Search for the cell housing the specified text and yield its [X, Y] center coordinate. 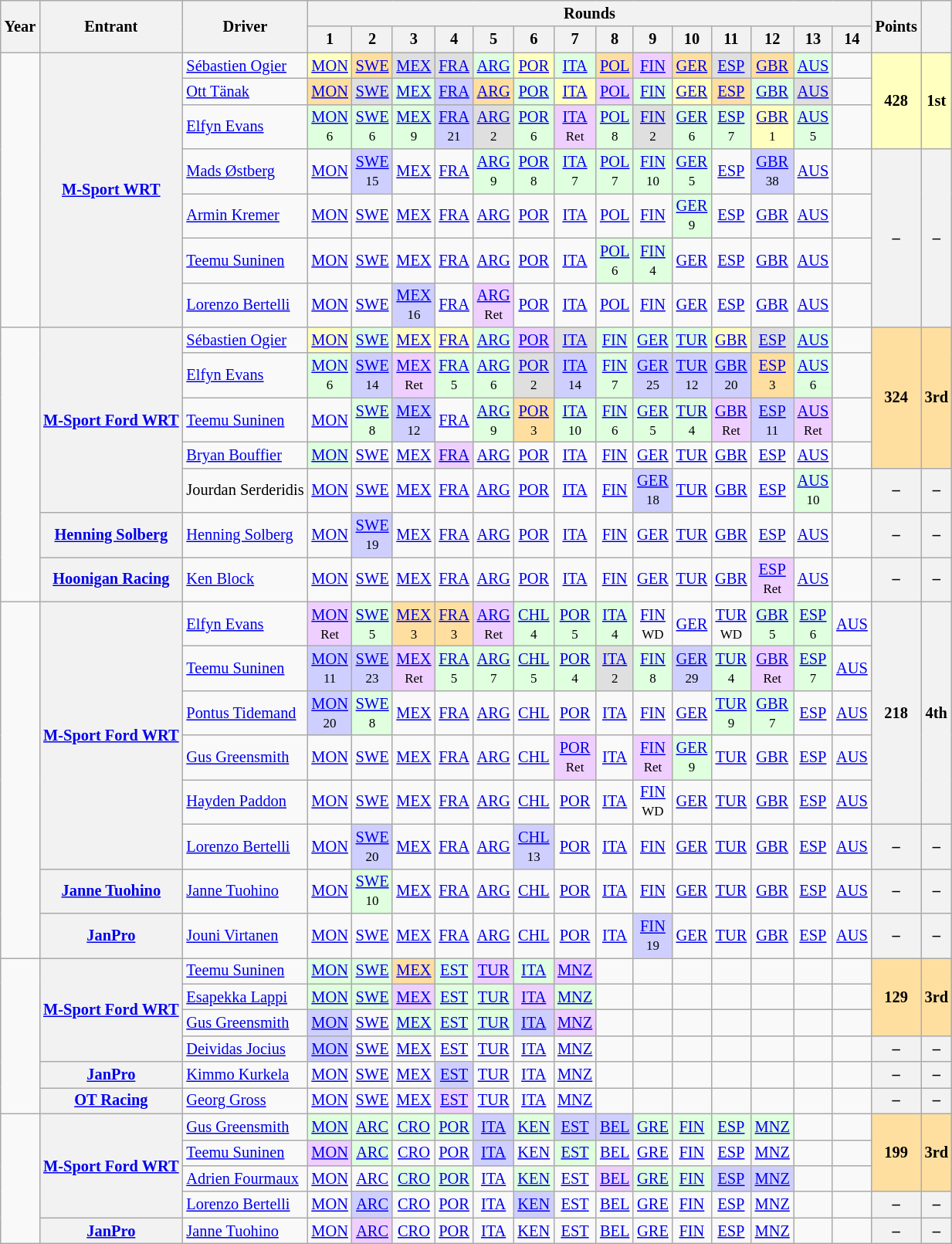
FIN7 [615, 375]
11 [731, 39]
POR2 [534, 375]
GBR20 [731, 375]
Hoonigan Racing [111, 579]
Esapekka Lappi [245, 997]
GER29 [692, 668]
Pontus Tidemand [245, 713]
CHL4 [534, 624]
MEX12 [414, 420]
428 [896, 100]
GER25 [652, 375]
FRA3 [454, 624]
Rounds [589, 13]
GBR5 [772, 624]
1st [937, 100]
129 [896, 996]
OT Racing [111, 1100]
Kimmo Kurkela [245, 1075]
Entrant [111, 26]
POR3 [534, 420]
SWE5 [372, 624]
POR8 [534, 171]
TUR9 [731, 713]
MON11 [329, 668]
FRA21 [454, 127]
POL7 [615, 171]
CHL13 [534, 846]
3 [414, 39]
AUS5 [813, 127]
FIN19 [652, 935]
FIN10 [652, 171]
14 [852, 39]
ESP3 [772, 375]
SWE19 [372, 535]
ARG2 [494, 127]
ARG7 [494, 668]
4th [937, 713]
ITA7 [574, 171]
PORRet [574, 758]
Georg Gross [245, 1100]
ITA14 [574, 375]
FIN2 [652, 127]
AUS6 [813, 375]
Mads Østberg [245, 171]
Jouni Virtanen [245, 935]
Ott Tänak [245, 91]
Hayden Paddon [245, 802]
4 [454, 39]
POL8 [615, 127]
Year [20, 26]
7 [574, 39]
SWE20 [372, 846]
TUR12 [692, 375]
SWE14 [372, 375]
POR4 [574, 668]
GER6 [692, 127]
POL6 [615, 260]
8 [615, 39]
SWE23 [372, 668]
Armin Kremer [245, 215]
Driver [245, 26]
MEX16 [414, 305]
2 [372, 39]
ESP6 [813, 624]
ITA4 [615, 624]
ITARet [574, 127]
Bryan Bouffier [245, 455]
Adrien Fourmaux [245, 1178]
POR6 [534, 127]
AUS10 [813, 490]
Points [896, 26]
FIN8 [652, 668]
MEX9 [414, 127]
5 [494, 39]
324 [896, 397]
TURWD [731, 624]
218 [896, 713]
SWE10 [372, 891]
GBR7 [772, 713]
MONRet [329, 624]
6 [534, 39]
GBR38 [772, 171]
9 [652, 39]
ITA10 [574, 420]
Ken Block [245, 579]
MEX3 [414, 624]
AUSRet [813, 420]
MON20 [329, 713]
ITA2 [615, 668]
13 [813, 39]
10 [692, 39]
FIN6 [615, 420]
SWE15 [372, 171]
M-Sport WRT [111, 190]
FIN4 [652, 260]
ARG6 [494, 375]
POR5 [574, 624]
GBR1 [772, 127]
FINRet [652, 758]
CHL5 [534, 668]
ESP11 [772, 420]
GER18 [652, 490]
199 [896, 1152]
1 [329, 39]
Deividas Jocius [245, 1049]
Jourdan Serderidis [245, 490]
ESPRet [772, 579]
12 [772, 39]
SWE6 [372, 127]
